Pinpoint the cell where the given text exists, returning its [x, y] midpoint coordinate. 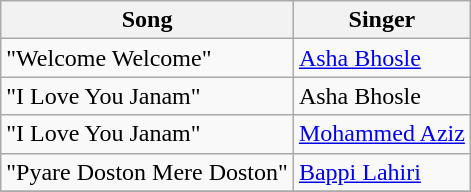
Singer [382, 20]
"Pyare Doston Mere Doston" [148, 172]
Bappi Lahiri [382, 172]
Song [148, 20]
"Welcome Welcome" [148, 58]
Mohammed Aziz [382, 134]
